Extract the [X, Y] coordinate from the center of the cell holding the provided text.  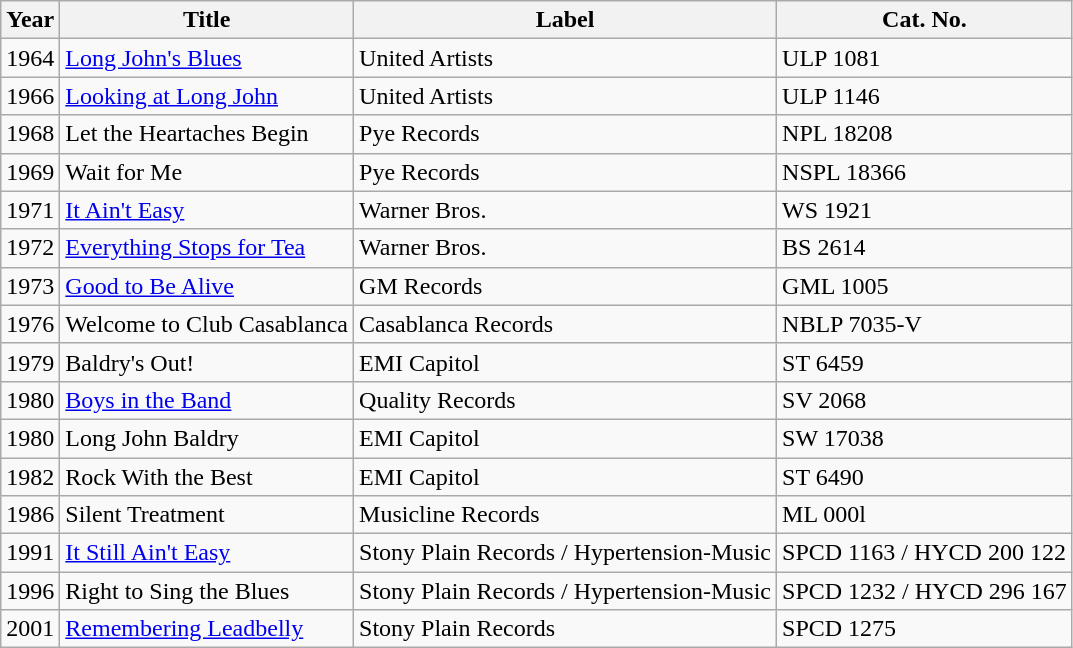
NSPL 18366 [925, 172]
GM Records [566, 286]
Let the Heartaches Begin [207, 134]
Right to Sing the Blues [207, 591]
SPCD 1275 [925, 629]
1969 [30, 172]
ML 000l [925, 515]
2001 [30, 629]
BS 2614 [925, 248]
Long John's Blues [207, 58]
1973 [30, 286]
SW 17038 [925, 438]
Good to Be Alive [207, 286]
Everything Stops for Tea [207, 248]
1964 [30, 58]
Year [30, 20]
1996 [30, 591]
It Ain't Easy [207, 210]
Label [566, 20]
Welcome to Club Casablanca [207, 324]
1982 [30, 477]
Remembering Leadbelly [207, 629]
Rock With the Best [207, 477]
SPCD 1163 / HYCD 200 122 [925, 553]
ULP 1146 [925, 96]
SPCD 1232 / HYCD 296 167 [925, 591]
Cat. No. [925, 20]
Baldry's Out! [207, 362]
Stony Plain Records [566, 629]
NBLP 7035-V [925, 324]
Silent Treatment [207, 515]
Long John Baldry [207, 438]
Boys in the Band [207, 400]
SV 2068 [925, 400]
Musicline Records [566, 515]
NPL 18208 [925, 134]
Wait for Me [207, 172]
1991 [30, 553]
1968 [30, 134]
GML 1005 [925, 286]
WS 1921 [925, 210]
1971 [30, 210]
ULP 1081 [925, 58]
It Still Ain't Easy [207, 553]
Looking at Long John [207, 96]
1976 [30, 324]
1986 [30, 515]
1972 [30, 248]
ST 6490 [925, 477]
1966 [30, 96]
ST 6459 [925, 362]
Title [207, 20]
Casablanca Records [566, 324]
Quality Records [566, 400]
1979 [30, 362]
